Detect which cell encompasses the target text, then output its (x, y) center coordinate. 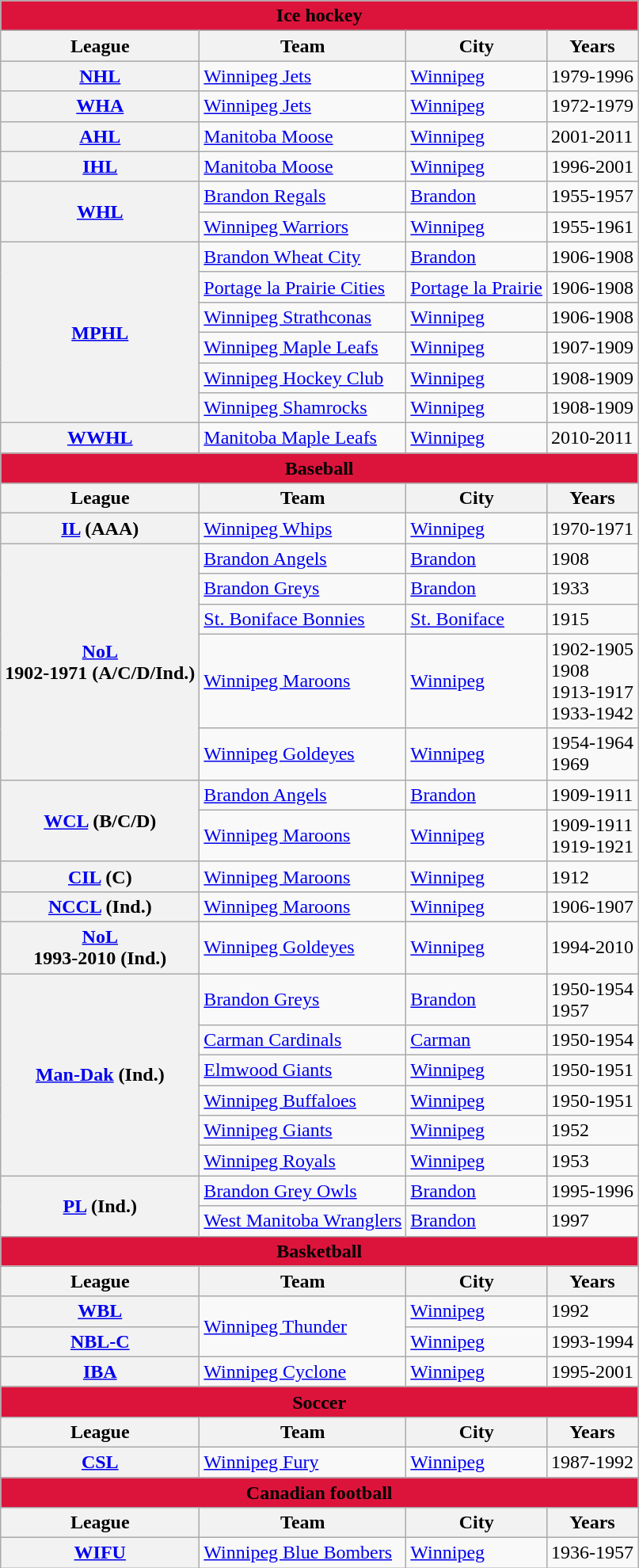
WIFU (100, 1553)
WWHL (100, 438)
Winnipeg Warriors (302, 227)
Brandon Grey Owls (302, 1191)
Winnipeg Hockey Club (302, 378)
Portage la Prairie (477, 287)
Basketball (320, 1251)
Soccer (320, 1402)
MPHL (100, 332)
CSL (100, 1462)
Winnipeg Cyclone (302, 1372)
1908 (592, 559)
Winnipeg Fury (302, 1462)
Baseball (320, 468)
Carman Cardinals (302, 1040)
West Manitoba Wranglers (302, 1221)
1909-1911 1919-1921 (592, 835)
Winnipeg Buffaloes (302, 1101)
1915 (592, 619)
1995-1996 (592, 1191)
Brandon Wheat City (302, 257)
AHL (100, 136)
1907-1909 (592, 347)
1952 (592, 1131)
1954-1964 1969 (592, 754)
1972-1979 (592, 106)
Winnipeg Whips (302, 528)
WBL (100, 1311)
1955-1957 (592, 196)
1970-1971 (592, 528)
1936-1957 (592, 1553)
NHL (100, 76)
Carman (477, 1040)
1902-1905 1908 1913-1917 1933-1942 (592, 681)
1950-1954 1957 (592, 998)
1906-1907 (592, 906)
Ice hockey (320, 16)
Winnipeg Shamrocks (302, 408)
Winnipeg Maple Leafs (302, 347)
1953 (592, 1161)
Canadian football (320, 1492)
Winnipeg Royals (302, 1161)
Winnipeg Giants (302, 1131)
NBL-C (100, 1341)
Winnipeg Strathconas (302, 317)
1955-1961 (592, 227)
2010-2011 (592, 438)
Portage la Prairie Cities (302, 287)
St. Boniface Bonnies (302, 619)
1950-1954 (592, 1040)
IHL (100, 166)
1909-1911 (592, 795)
WCL (B/C/D) (100, 821)
NoL 1993-2010 (Ind.) (100, 948)
PL (Ind.) (100, 1206)
1987-1992 (592, 1462)
NCCL (Ind.) (100, 906)
CIL (C) (100, 876)
Elmwood Giants (302, 1070)
1997 (592, 1221)
1994-2010 (592, 948)
WHA (100, 106)
Brandon Regals (302, 196)
IL (AAA) (100, 528)
2001-2011 (592, 136)
1992 (592, 1311)
1996-2001 (592, 166)
IBA (100, 1372)
Winnipeg Thunder (302, 1326)
1979-1996 (592, 76)
Man-Dak (Ind.) (100, 1074)
Winnipeg Blue Bombers (302, 1553)
1995-2001 (592, 1372)
1912 (592, 876)
WHL (100, 212)
1933 (592, 589)
1993-1994 (592, 1341)
Manitoba Maple Leafs (302, 438)
NoL 1902-1971 (A/C/D/Ind.) (100, 662)
St. Boniface (477, 619)
